Provide the [X, Y] coordinate of the cell's center where the given text is located.  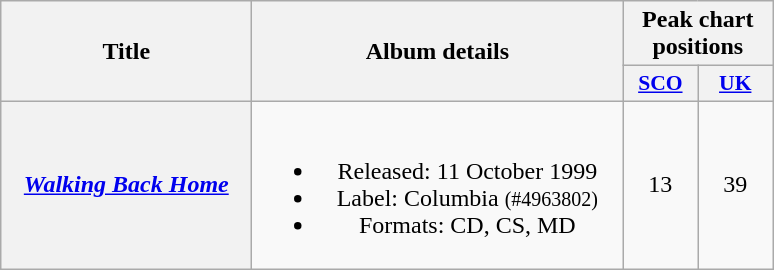
SCO [660, 84]
UK [736, 84]
Released: 11 October 1999Label: Columbia (#4963802)Formats: CD, CS, MD [438, 184]
13 [660, 184]
39 [736, 184]
Walking Back Home [126, 184]
Album details [438, 52]
Peak chart positions [698, 34]
Title [126, 52]
